Detect which cell encompasses the target text, then output its [x, y] center coordinate. 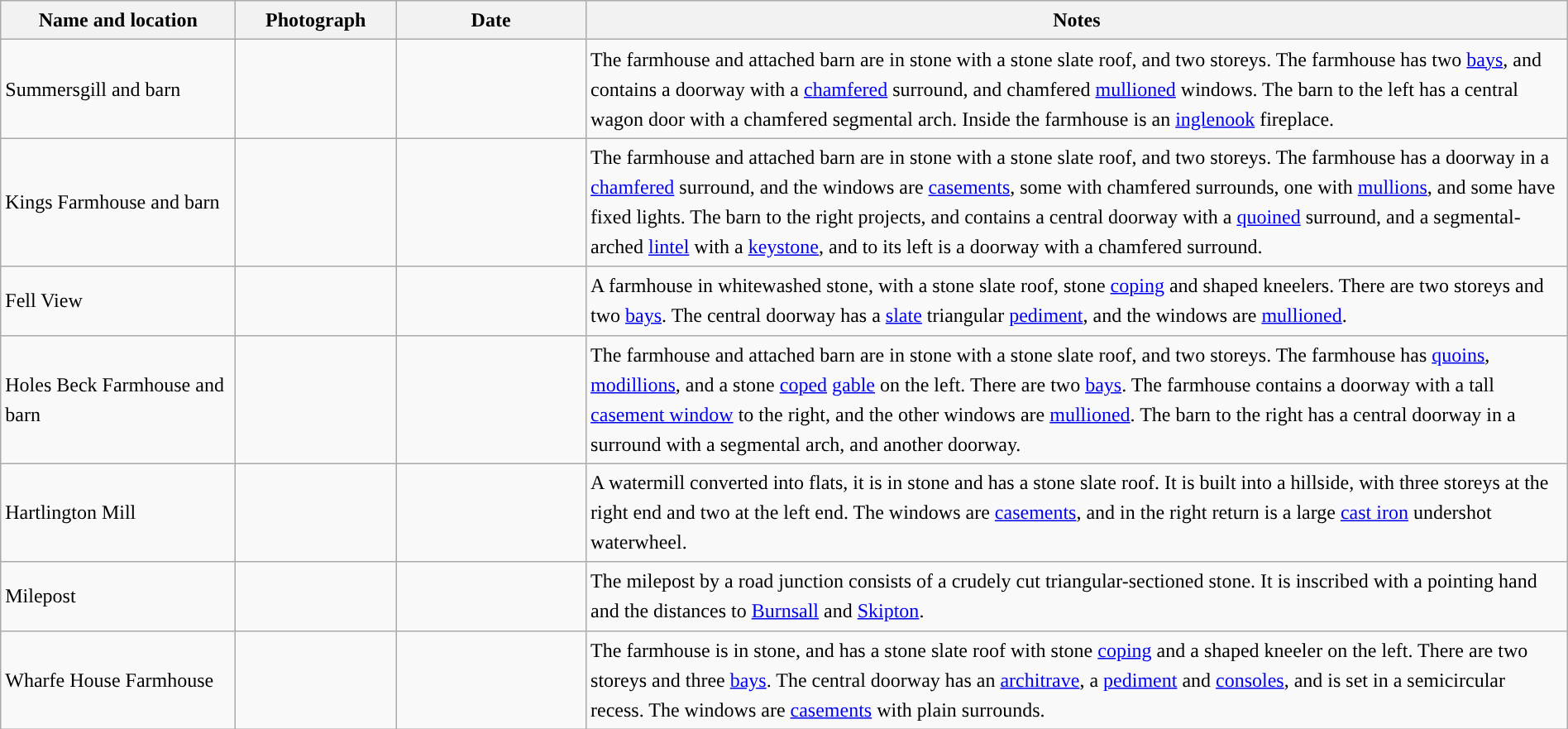
Name and location [118, 20]
Notes [1077, 20]
Date [491, 20]
Summersgill and barn [118, 89]
Photograph [316, 20]
Kings Farmhouse and barn [118, 202]
Fell View [118, 301]
Wharfe House Farmhouse [118, 680]
Milepost [118, 596]
Holes Beck Farmhouse and barn [118, 399]
Hartlington Mill [118, 513]
